Return the [x, y] coordinate for the center point of the cell that contains the specified text.  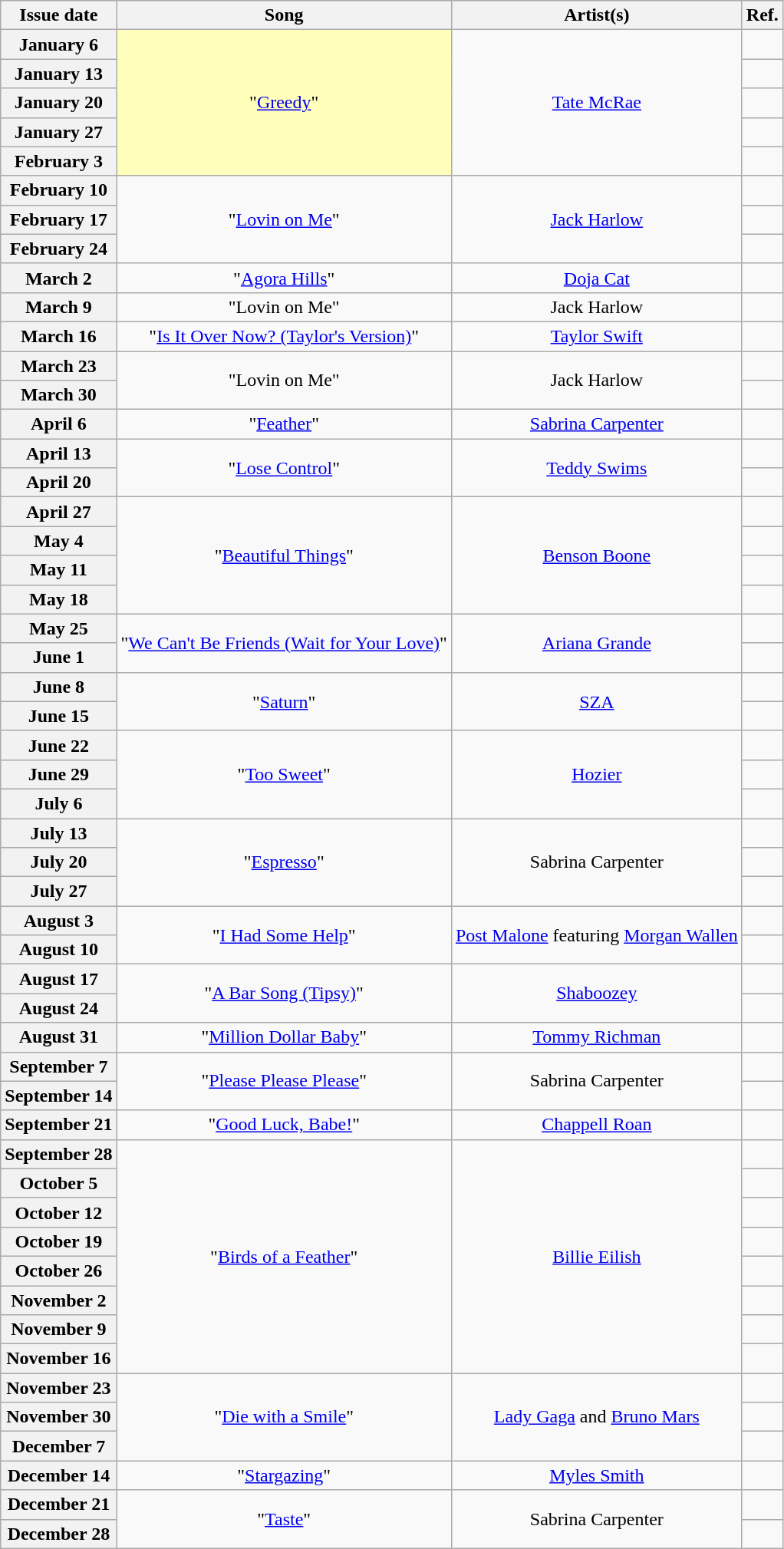
June 8 [58, 687]
July 27 [58, 891]
July 6 [58, 803]
"Too Sweet" [284, 774]
September 28 [58, 1154]
April 6 [58, 424]
November 2 [58, 1300]
October 12 [58, 1212]
March 30 [58, 395]
Myles Smith [597, 1475]
Benson Boone [597, 555]
"Espresso" [284, 862]
May 25 [58, 628]
"Greedy" [284, 103]
Lady Gaga and Bruno Mars [597, 1417]
"A Bar Song (Tipsy)" [284, 994]
December 28 [58, 1534]
August 17 [58, 979]
Ref. [763, 15]
December 7 [58, 1446]
August 31 [58, 1037]
July 13 [58, 832]
"Birds of a Feather" [284, 1256]
Chappell Roan [597, 1125]
"Agora Hills" [284, 278]
Teddy Swims [597, 468]
June 29 [58, 774]
November 30 [58, 1417]
August 24 [58, 1008]
May 4 [58, 541]
March 2 [58, 278]
July 20 [58, 862]
March 9 [58, 307]
September 14 [58, 1096]
"I Had Some Help" [284, 935]
November 23 [58, 1388]
October 5 [58, 1183]
"Million Dollar Baby" [284, 1037]
"Is It Over Now? (Taylor's Version)" [284, 336]
May 18 [58, 599]
December 21 [58, 1505]
"Taste" [284, 1519]
Doja Cat [597, 278]
September 21 [58, 1125]
"Lose Control" [284, 468]
Tate McRae [597, 103]
January 6 [58, 44]
June 22 [58, 745]
Billie Eilish [597, 1256]
"Saturn" [284, 701]
February 24 [58, 249]
"Feather" [284, 424]
"Beautiful Things" [284, 555]
November 16 [58, 1359]
April 13 [58, 453]
January 27 [58, 132]
February 3 [58, 161]
October 19 [58, 1241]
June 15 [58, 716]
SZA [597, 701]
Artist(s) [597, 15]
January 13 [58, 74]
February 17 [58, 219]
December 14 [58, 1475]
Ariana Grande [597, 643]
February 10 [58, 190]
Issue date [58, 15]
"We Can't Be Friends (Wait for Your Love)" [284, 643]
Taylor Swift [597, 336]
"Please Please Please" [284, 1081]
January 20 [58, 103]
Tommy Richman [597, 1037]
Post Malone featuring Morgan Wallen [597, 935]
"Stargazing" [284, 1475]
August 10 [58, 950]
August 3 [58, 921]
April 20 [58, 483]
"Die with a Smile" [284, 1417]
November 9 [58, 1330]
Shaboozey [597, 994]
Hozier [597, 774]
June 1 [58, 658]
Song [284, 15]
"Good Luck, Babe!" [284, 1125]
March 23 [58, 366]
October 26 [58, 1271]
March 16 [58, 336]
April 27 [58, 512]
September 7 [58, 1066]
May 11 [58, 570]
